Search for the cell housing the specified text and yield its [x, y] center coordinate. 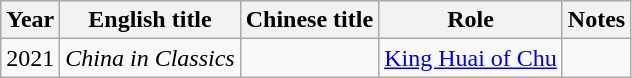
2021 [30, 58]
English title [150, 20]
Chinese title [309, 20]
Year [30, 20]
Notes [596, 20]
China in Classics [150, 58]
King Huai of Chu [471, 58]
Role [471, 20]
